Capture the cell that displays the provided text and extract its (X, Y) central coordinate. 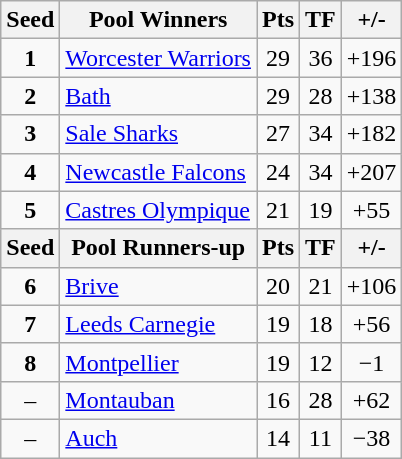
Auch (158, 438)
Montpellier (158, 362)
36 (321, 58)
Worcester Warriors (158, 58)
Sale Sharks (158, 134)
Leeds Carnegie (158, 324)
+106 (372, 286)
20 (278, 286)
Brive (158, 286)
Pool Winners (158, 20)
−38 (372, 438)
8 (30, 362)
1 (30, 58)
16 (278, 400)
Newcastle Falcons (158, 172)
+207 (372, 172)
18 (321, 324)
6 (30, 286)
+196 (372, 58)
7 (30, 324)
−1 (372, 362)
Pool Runners-up (158, 248)
Castres Olympique (158, 210)
27 (278, 134)
Bath (158, 96)
3 (30, 134)
2 (30, 96)
14 (278, 438)
5 (30, 210)
4 (30, 172)
+56 (372, 324)
Montauban (158, 400)
11 (321, 438)
+55 (372, 210)
+62 (372, 400)
+182 (372, 134)
24 (278, 172)
+138 (372, 96)
12 (321, 362)
